Return the (x, y) coordinate for the center point of the cell that contains the specified text.  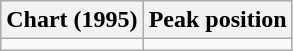
Chart (1995) (72, 20)
Peak position (218, 20)
